Search for the cell housing the specified text and yield its (x, y) center coordinate. 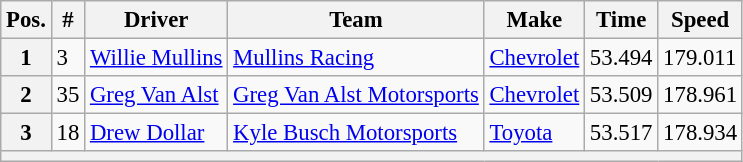
53.494 (622, 58)
53.517 (622, 133)
Make (534, 20)
Kyle Busch Motorsports (356, 133)
2 (26, 95)
Pos. (26, 20)
35 (68, 95)
Willie Mullins (156, 58)
Driver (156, 20)
Greg Van Alst Motorsports (356, 95)
# (68, 20)
Team (356, 20)
Mullins Racing (356, 58)
Greg Van Alst (156, 95)
179.011 (700, 58)
1 (26, 58)
18 (68, 133)
178.934 (700, 133)
178.961 (700, 95)
Toyota (534, 133)
Time (622, 20)
Drew Dollar (156, 133)
53.509 (622, 95)
Speed (700, 20)
